Output the (x, y) coordinate of the center of the cell containing the given text.  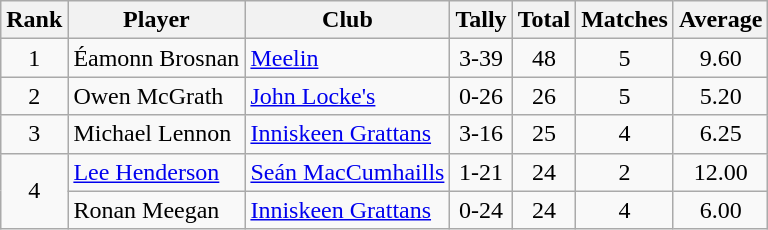
Rank (34, 20)
26 (544, 96)
6.00 (720, 210)
6.25 (720, 134)
Éamonn Brosnan (156, 58)
Matches (625, 20)
Owen McGrath (156, 96)
3 (34, 134)
5.20 (720, 96)
Total (544, 20)
Ronan Meegan (156, 210)
Tally (481, 20)
1-21 (481, 172)
9.60 (720, 58)
Club (348, 20)
Seán MacCumhaills (348, 172)
25 (544, 134)
3-16 (481, 134)
1 (34, 58)
Average (720, 20)
Lee Henderson (156, 172)
0-26 (481, 96)
0-24 (481, 210)
3-39 (481, 58)
John Locke's (348, 96)
Meelin (348, 58)
Player (156, 20)
12.00 (720, 172)
Michael Lennon (156, 134)
48 (544, 58)
